For the text-containing cell, return its midpoint in (X, Y) coordinate format. 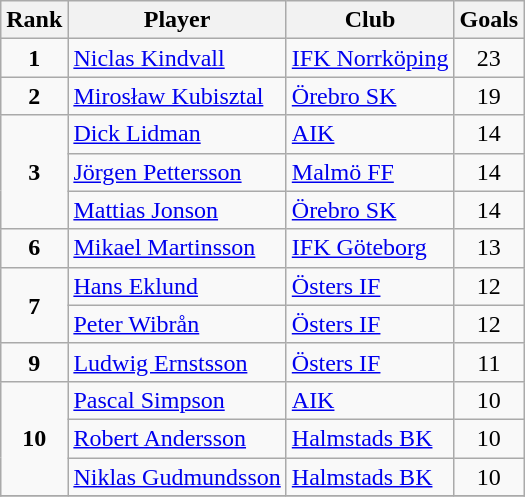
Club (370, 20)
Pascal Simpson (177, 400)
Malmö FF (370, 172)
Niclas Kindvall (177, 58)
2 (34, 96)
Hans Eklund (177, 286)
Robert Andersson (177, 438)
Goals (489, 20)
Mattias Jonson (177, 210)
1 (34, 58)
Ludwig Ernstsson (177, 362)
3 (34, 172)
Peter Wibrån (177, 324)
23 (489, 58)
9 (34, 362)
19 (489, 96)
6 (34, 248)
11 (489, 362)
13 (489, 248)
Player (177, 20)
Niklas Gudmundsson (177, 477)
Dick Lidman (177, 134)
IFK Norrköping (370, 58)
Mirosław Kubisztal (177, 96)
Jörgen Pettersson (177, 172)
7 (34, 305)
IFK Göteborg (370, 248)
Rank (34, 20)
Mikael Martinsson (177, 248)
